Extract the [x, y] coordinate from the center of the cell holding the provided text.  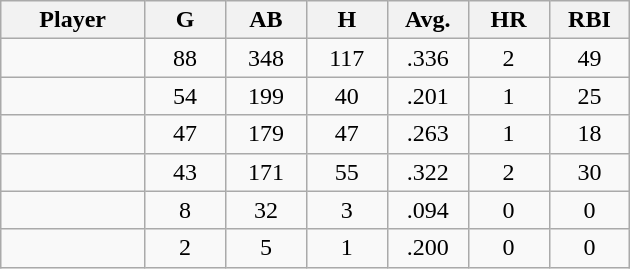
.336 [428, 58]
25 [590, 96]
.094 [428, 210]
H [346, 20]
Avg. [428, 20]
179 [266, 134]
.263 [428, 134]
55 [346, 172]
.201 [428, 96]
RBI [590, 20]
HR [508, 20]
18 [590, 134]
117 [346, 58]
43 [186, 172]
8 [186, 210]
3 [346, 210]
.200 [428, 248]
AB [266, 20]
Player [73, 20]
30 [590, 172]
G [186, 20]
5 [266, 248]
32 [266, 210]
199 [266, 96]
.322 [428, 172]
49 [590, 58]
88 [186, 58]
40 [346, 96]
54 [186, 96]
171 [266, 172]
348 [266, 58]
